Return [x, y] of the center of cell containing provided text 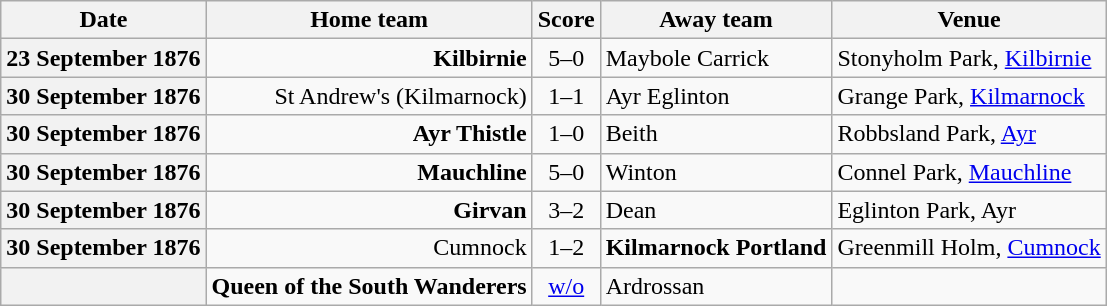
1–1 [566, 96]
Beith [716, 134]
Away team [716, 20]
Robbsland Park, Ayr [969, 134]
Dean [716, 210]
Stonyholm Park, Kilbirnie [969, 58]
1–2 [566, 248]
Venue [969, 20]
Ayr Eglinton [716, 96]
Ayr Thistle [369, 134]
1–0 [566, 134]
Winton [716, 172]
Home team [369, 20]
Grange Park, Kilmarnock [969, 96]
Maybole Carrick [716, 58]
Date [104, 20]
St Andrew's (Kilmarnock) [369, 96]
Connel Park, Mauchline [969, 172]
Cumnock [369, 248]
Queen of the South Wanderers [369, 286]
w/o [566, 286]
3–2 [566, 210]
Eglinton Park, Ayr [969, 210]
Score [566, 20]
Mauchline [369, 172]
Ardrossan [716, 286]
Kilbirnie [369, 58]
Greenmill Holm, Cumnock [969, 248]
Girvan [369, 210]
Kilmarnock Portland [716, 248]
23 September 1876 [104, 58]
